Capture the cell that displays the provided text and extract its (X, Y) central coordinate. 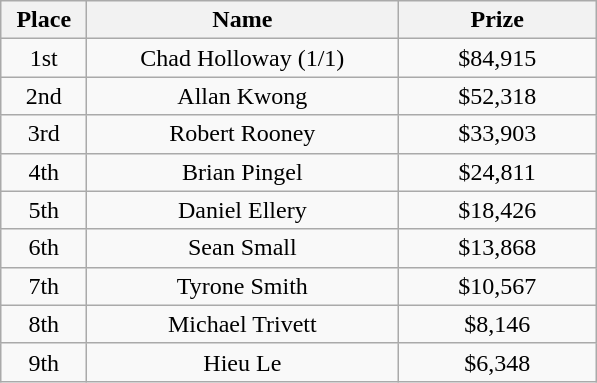
2nd (44, 96)
Hieu Le (242, 362)
Prize (498, 20)
$13,868 (498, 248)
$84,915 (498, 58)
Place (44, 20)
Daniel Ellery (242, 210)
3rd (44, 134)
$33,903 (498, 134)
Chad Holloway (1/1) (242, 58)
Tyrone Smith (242, 286)
$8,146 (498, 324)
1st (44, 58)
Allan Kwong (242, 96)
7th (44, 286)
$6,348 (498, 362)
$18,426 (498, 210)
5th (44, 210)
9th (44, 362)
4th (44, 172)
Michael Trivett (242, 324)
$10,567 (498, 286)
$52,318 (498, 96)
Sean Small (242, 248)
Name (242, 20)
Robert Rooney (242, 134)
$24,811 (498, 172)
Brian Pingel (242, 172)
8th (44, 324)
6th (44, 248)
